For the text-containing cell, return its midpoint in [x, y] coordinate format. 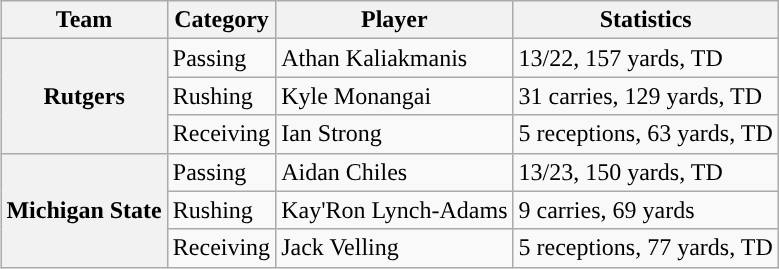
Athan Kaliakmanis [394, 58]
13/23, 150 yards, TD [646, 172]
Kay'Ron Lynch-Adams [394, 210]
13/22, 157 yards, TD [646, 58]
Statistics [646, 20]
5 receptions, 77 yards, TD [646, 248]
Team [84, 20]
Aidan Chiles [394, 172]
Rutgers [84, 96]
31 carries, 129 yards, TD [646, 96]
Kyle Monangai [394, 96]
Ian Strong [394, 134]
5 receptions, 63 yards, TD [646, 134]
Jack Velling [394, 248]
Michigan State [84, 210]
Player [394, 20]
9 carries, 69 yards [646, 210]
Category [221, 20]
